Scan for the cell matching the given text and deliver its (X, Y) coordinate at center. 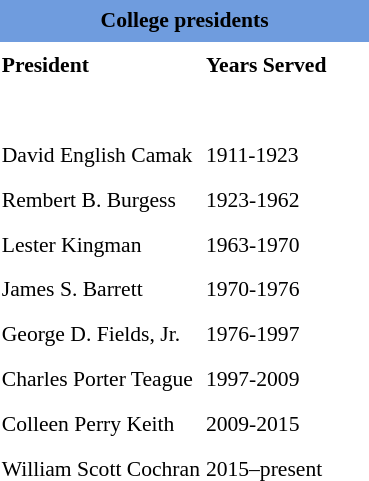
1923-1962 (286, 200)
Years Served (286, 66)
2009-2015 (286, 425)
1911-1923 (286, 156)
David English Camak (100, 156)
1970-1976 (286, 290)
President (100, 66)
Rembert B. Burgess (100, 200)
1997-2009 (286, 380)
James S. Barrett (100, 290)
Lester Kingman (100, 245)
Colleen Perry Keith (100, 425)
1976-1997 (286, 335)
George D. Fields, Jr. (100, 335)
College presidents (184, 21)
Charles Porter Teague (100, 380)
1963-1970 (286, 245)
